Capture the cell that displays the provided text and extract its [x, y] central coordinate. 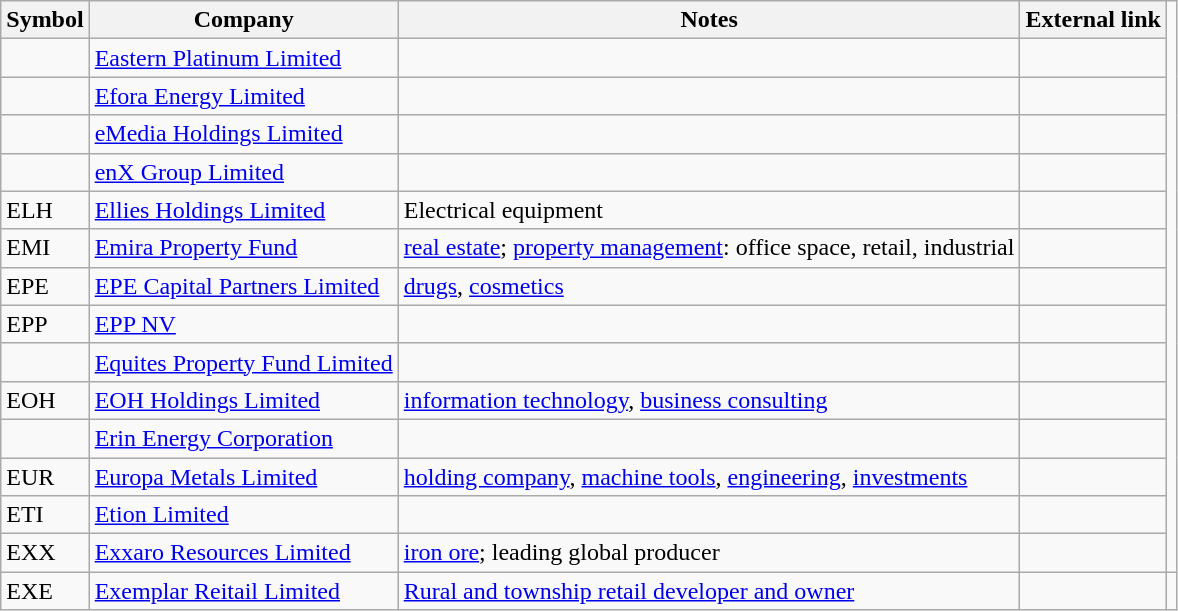
ETI [45, 515]
EPE [45, 286]
drugs, cosmetics [709, 286]
Erin Energy Corporation [244, 438]
EPP NV [244, 324]
Ellies Holdings Limited [244, 210]
Equites Property Fund Limited [244, 362]
EUR [45, 477]
EOH [45, 400]
Exxaro Resources Limited [244, 553]
enX Group Limited [244, 172]
EMI [45, 248]
holding company, machine tools, engineering, investments [709, 477]
Rural and township retail developer and owner [709, 591]
Efora Energy Limited [244, 96]
information technology, business consulting [709, 400]
Emira Property Fund [244, 248]
Company [244, 20]
External link [1093, 20]
Europa Metals Limited [244, 477]
Etion Limited [244, 515]
EXE [45, 591]
Symbol [45, 20]
real estate; property management: office space, retail, industrial [709, 248]
EPP [45, 324]
eMedia Holdings Limited [244, 134]
Electrical equipment [709, 210]
EOH Holdings Limited [244, 400]
Eastern Platinum Limited [244, 58]
Exemplar Reitail Limited [244, 591]
EPE Capital Partners Limited [244, 286]
ELH [45, 210]
iron ore; leading global producer [709, 553]
EXX [45, 553]
Notes [709, 20]
